Search for the cell housing the specified text and yield its [X, Y] center coordinate. 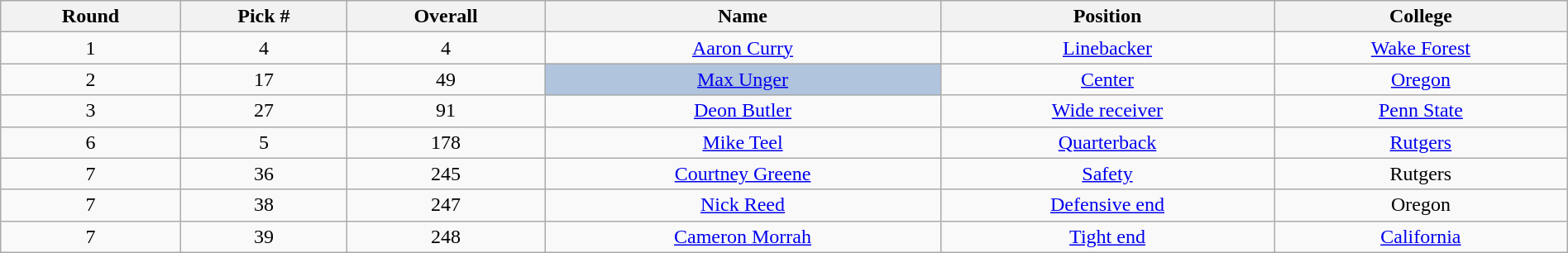
247 [447, 205]
3 [91, 111]
Cameron Morrah [743, 236]
36 [263, 174]
17 [263, 79]
Nick Reed [743, 205]
Wide receiver [1107, 111]
27 [263, 111]
Position [1107, 17]
Safety [1107, 174]
178 [447, 142]
Center [1107, 79]
248 [447, 236]
Round [91, 17]
91 [447, 111]
California [1421, 236]
Deon Butler [743, 111]
Aaron Curry [743, 48]
38 [263, 205]
5 [263, 142]
Penn State [1421, 111]
Wake Forest [1421, 48]
College [1421, 17]
Name [743, 17]
6 [91, 142]
Overall [447, 17]
245 [447, 174]
Defensive end [1107, 205]
Tight end [1107, 236]
Quarterback [1107, 142]
1 [91, 48]
Linebacker [1107, 48]
39 [263, 236]
2 [91, 79]
Max Unger [743, 79]
Pick # [263, 17]
Courtney Greene [743, 174]
49 [447, 79]
Mike Teel [743, 142]
